Detect which cell encompasses the target text, then output its (x, y) center coordinate. 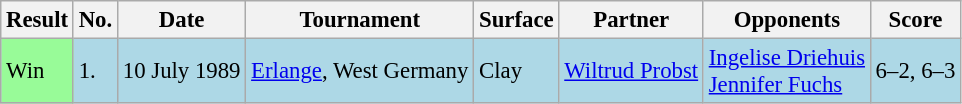
Win (38, 72)
6–2, 6–3 (915, 72)
Erlange, West Germany (360, 72)
Partner (631, 20)
No. (95, 20)
Wiltrud Probst (631, 72)
Opponents (786, 20)
Date (181, 20)
1. (95, 72)
Score (915, 20)
Ingelise Driehuis Jennifer Fuchs (786, 72)
10 July 1989 (181, 72)
Surface (516, 20)
Result (38, 20)
Tournament (360, 20)
Clay (516, 72)
